Pinpoint the cell where the given text exists, returning its (X, Y) midpoint coordinate. 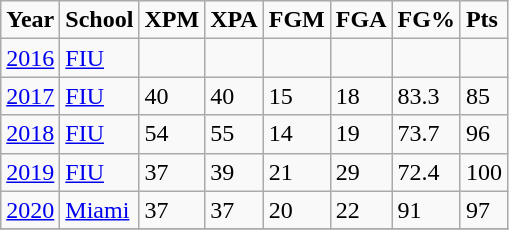
29 (361, 172)
96 (484, 134)
72.4 (426, 172)
2020 (30, 210)
Miami (100, 210)
20 (296, 210)
FGM (296, 20)
Year (30, 20)
XPM (172, 20)
73.7 (426, 134)
39 (234, 172)
15 (296, 96)
2016 (30, 58)
54 (172, 134)
18 (361, 96)
2019 (30, 172)
FGA (361, 20)
XPA (234, 20)
Pts (484, 20)
22 (361, 210)
2017 (30, 96)
100 (484, 172)
2018 (30, 134)
55 (234, 134)
97 (484, 210)
FG% (426, 20)
14 (296, 134)
91 (426, 210)
83.3 (426, 96)
School (100, 20)
85 (484, 96)
21 (296, 172)
19 (361, 134)
